Capture the cell that displays the provided text and extract its [x, y] central coordinate. 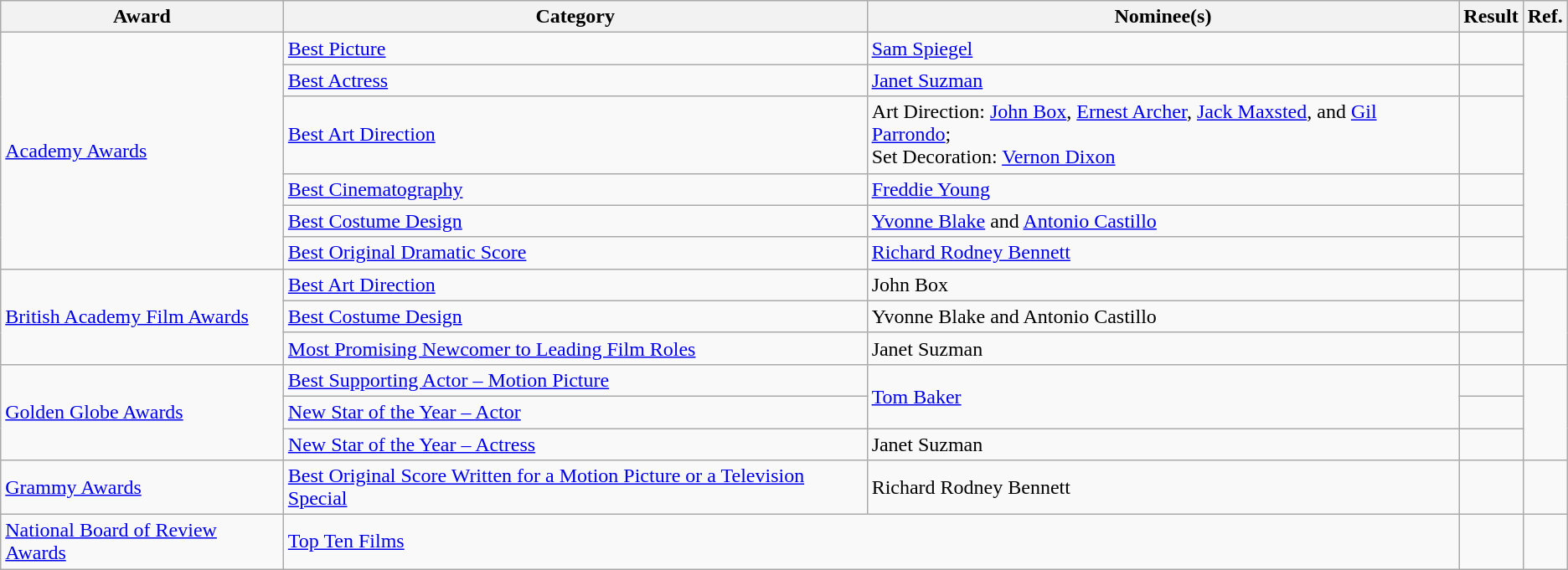
Best Original Dramatic Score [575, 253]
Grammy Awards [142, 487]
Best Original Score Written for a Motion Picture or a Television Special [575, 487]
Award [142, 17]
New Star of the Year – Actor [575, 412]
Category [575, 17]
Best Supporting Actor – Motion Picture [575, 380]
British Academy Film Awards [142, 316]
Best Picture [575, 49]
Sam Spiegel [1163, 49]
Top Ten Films [871, 542]
Academy Awards [142, 151]
Ref. [1545, 17]
Freddie Young [1163, 189]
Best Cinematography [575, 189]
Golden Globe Awards [142, 412]
Most Promising Newcomer to Leading Film Roles [575, 348]
New Star of the Year – Actress [575, 444]
Result [1491, 17]
National Board of Review Awards [142, 542]
Tom Baker [1163, 396]
Best Actress [575, 80]
John Box [1163, 285]
Art Direction: John Box, Ernest Archer, Jack Maxsted, and Gil Parrondo; Set Decoration: Vernon Dixon [1163, 135]
Nominee(s) [1163, 17]
